From the cell containing the given text, extract its center point as [X, Y] coordinate. 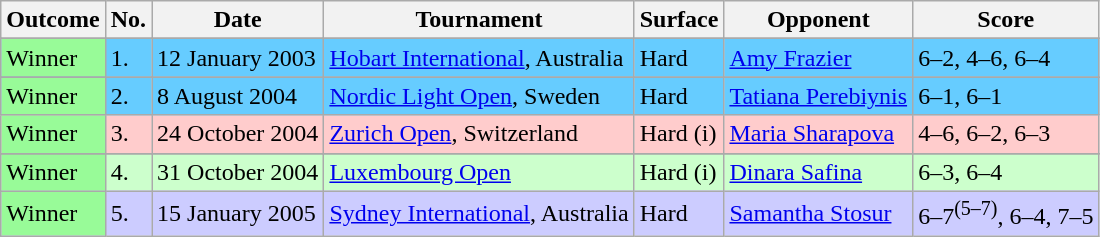
31 October 2004 [238, 172]
6–3, 6–4 [1006, 172]
Sydney International, Australia [479, 214]
4. [128, 172]
12 January 2003 [238, 58]
Amy Frazier [818, 58]
Tatiana Perebiynis [818, 96]
Date [238, 20]
3. [128, 134]
2. [128, 96]
Samantha Stosur [818, 214]
No. [128, 20]
Hobart International, Australia [479, 58]
Tournament [479, 20]
Maria Sharapova [818, 134]
8 August 2004 [238, 96]
Dinara Safina [818, 172]
Opponent [818, 20]
15 January 2005 [238, 214]
6–1, 6–1 [1006, 96]
Score [1006, 20]
Luxembourg Open [479, 172]
1. [128, 58]
6–7(5–7), 6–4, 7–5 [1006, 214]
6–2, 4–6, 6–4 [1006, 58]
Zurich Open, Switzerland [479, 134]
4–6, 6–2, 6–3 [1006, 134]
24 October 2004 [238, 134]
5. [128, 214]
Outcome [53, 20]
Surface [679, 20]
Nordic Light Open, Sweden [479, 96]
